Output the (x, y) coordinate of the center of the cell containing the given text.  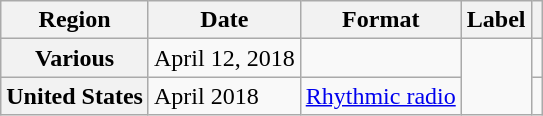
Rhythmic radio (380, 96)
April 2018 (224, 96)
Region (75, 20)
April 12, 2018 (224, 58)
Label (496, 20)
Format (380, 20)
Date (224, 20)
Various (75, 58)
United States (75, 96)
